Locate the cell with the specified text and output its [X, Y] center coordinate. 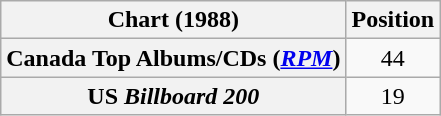
Canada Top Albums/CDs (RPM) [174, 58]
Chart (1988) [174, 20]
19 [393, 96]
US Billboard 200 [174, 96]
Position [393, 20]
44 [393, 58]
